Scan for the cell matching the given text and deliver its (x, y) coordinate at center. 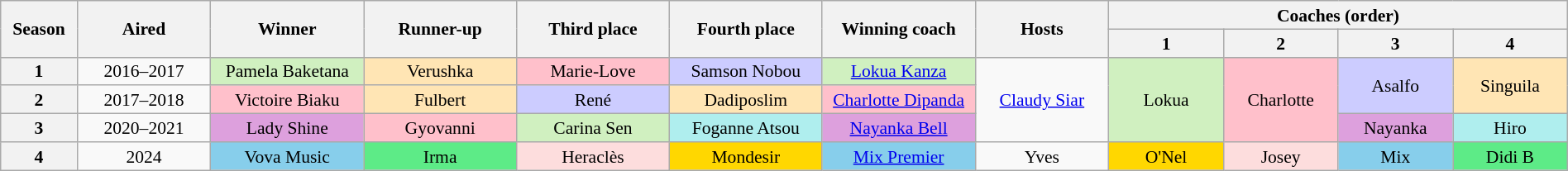
Runner-up (440, 29)
Claudy Siar (1042, 99)
2016–2017 (144, 71)
Dadiposlim (746, 100)
Nayanka Bell (898, 128)
Lady Shine (288, 128)
Coaches (order) (1338, 15)
Hosts (1042, 29)
Winner (288, 29)
Fulbert (440, 100)
Pamela Baketana (288, 71)
Gyovanni (440, 128)
Winning coach (898, 29)
Mix Premier (898, 156)
Heraclès (594, 156)
Aired (144, 29)
Lokua Kanza (898, 71)
Didi B (1510, 156)
Third place (594, 29)
Vova Music (288, 156)
Verushka (440, 71)
Marie-Love (594, 71)
Charlotte Dipanda (898, 100)
2024 (144, 156)
Mondesir (746, 156)
Josey (1280, 156)
Irma (440, 156)
Singuila (1510, 85)
Asalfo (1396, 85)
Mix (1396, 156)
Yves (1042, 156)
Fourth place (746, 29)
Carina Sen (594, 128)
Hiro (1510, 128)
Victoire Biaku (288, 100)
Lokua (1166, 99)
O'Nel (1166, 156)
Charlotte (1280, 99)
Season (39, 29)
Samson Nobou (746, 71)
René (594, 100)
2020–2021 (144, 128)
Foganne Atsou (746, 128)
Nayanka (1396, 128)
2017–2018 (144, 100)
